Determine the (X, Y) coordinate at the center of the cell enclosing the given text.  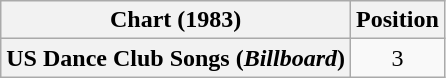
US Dance Club Songs (Billboard) (176, 58)
Chart (1983) (176, 20)
3 (398, 58)
Position (398, 20)
